Locate the cell with the specified text and output its [X, Y] center coordinate. 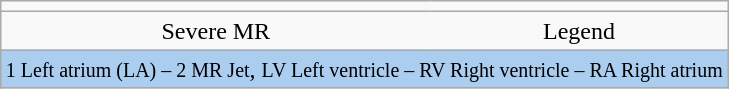
Legend [580, 31]
Severe MR [215, 31]
1 Left atrium (LA) – 2 MR Jet, LV Left ventricle – RV Right ventricle – RA Right atrium [364, 69]
